From the cell containing the given text, extract its center point as (x, y) coordinate. 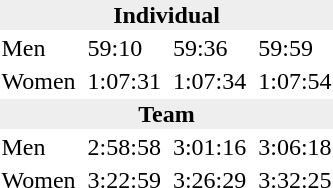
Team (166, 114)
Individual (166, 15)
3:06:18 (295, 147)
59:10 (124, 48)
59:36 (209, 48)
2:58:58 (124, 147)
1:07:34 (209, 81)
1:07:54 (295, 81)
59:59 (295, 48)
Women (38, 81)
1:07:31 (124, 81)
3:01:16 (209, 147)
